Locate the cell with the specified text and output its (x, y) center coordinate. 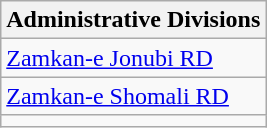
Zamkan-e Shomali RD (134, 96)
Zamkan-e Jonubi RD (134, 58)
Administrative Divisions (134, 20)
